Identify which cell holds the provided text, then report its (x, y) central coordinate. 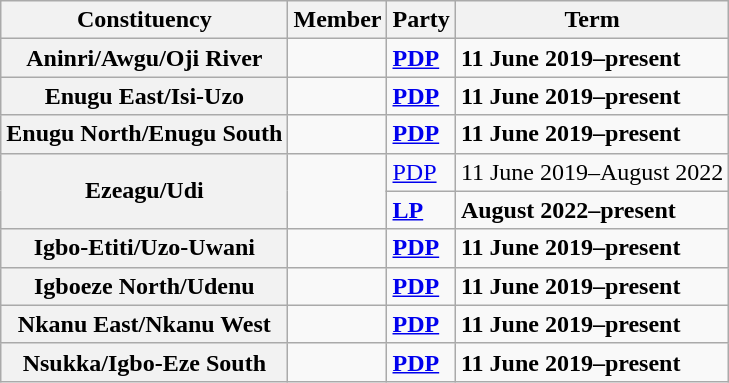
Ezeagu/Udi (144, 191)
Enugu North/Enugu South (144, 134)
Party (421, 20)
Nkanu East/Nkanu West (144, 324)
Nsukka/Igbo-Eze South (144, 362)
Constituency (144, 20)
Aninri/Awgu/Oji River (144, 58)
Enugu East/Isi-Uzo (144, 96)
11 June 2019–August 2022 (592, 172)
LP (421, 210)
Igbo-Etiti/Uzo-Uwani (144, 248)
August 2022–present (592, 210)
Igboeze North/Udenu (144, 286)
Term (592, 20)
Member (338, 20)
